For the text-containing cell, return its midpoint in [x, y] coordinate format. 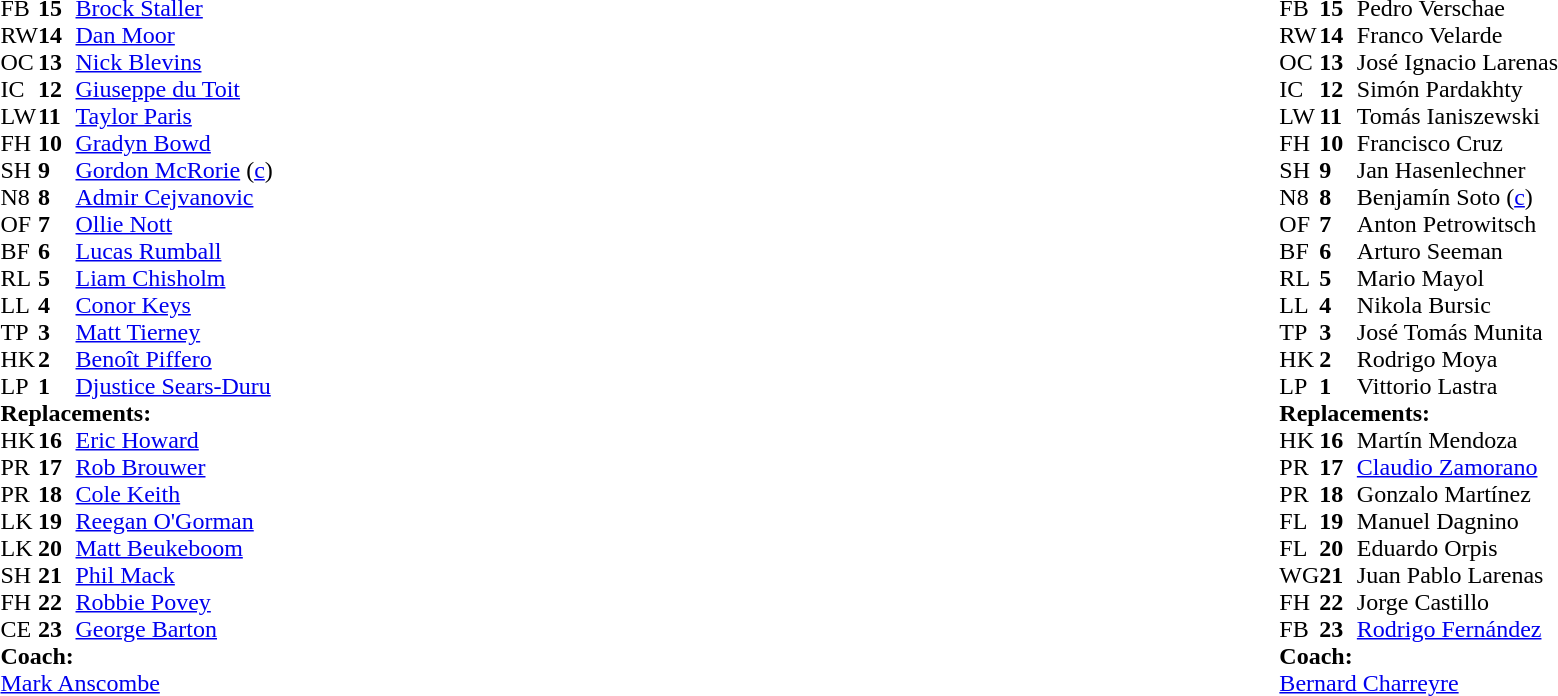
Rodrigo Fernández [1458, 630]
Cole Keith [174, 494]
Admir Cejvanovic [174, 198]
Gonzalo Martínez [1458, 494]
CE [19, 630]
Martín Mendoza [1458, 440]
Franco Velarde [1458, 36]
Manuel Dagnino [1458, 522]
Djustice Sears-Duru [174, 386]
Benoît Piffero [174, 360]
Simón Pardakhty [1458, 90]
George Barton [174, 630]
Benjamín Soto (c) [1458, 198]
Tomás Ianiszewski [1458, 116]
Giuseppe du Toit [174, 90]
Claudio Zamorano [1458, 468]
Jorge Castillo [1458, 602]
Phil Mack [174, 576]
Conor Keys [174, 306]
Francisco Cruz [1458, 144]
Robbie Povey [174, 602]
Taylor Paris [174, 116]
Eduardo Orpis [1458, 548]
Anton Petrowitsch [1458, 224]
Dan Moor [174, 36]
Matt Beukeboom [174, 548]
Lucas Rumball [174, 252]
Ollie Nott [174, 224]
Mario Mayol [1458, 278]
Rob Brouwer [174, 468]
Vittorio Lastra [1458, 386]
Rodrigo Moya [1458, 360]
Gradyn Bowd [174, 144]
Eric Howard [174, 440]
Nick Blevins [174, 62]
Gordon McRorie (c) [174, 170]
Matt Tierney [174, 332]
José Tomás Munita [1458, 332]
Liam Chisholm [174, 278]
Arturo Seeman [1458, 252]
WG [1299, 576]
José Ignacio Larenas [1458, 62]
Jan Hasenlechner [1458, 170]
FB [1299, 630]
Nikola Bursic [1458, 306]
Juan Pablo Larenas [1458, 576]
Reegan O'Gorman [174, 522]
